Detect which cell encompasses the target text, then output its [X, Y] center coordinate. 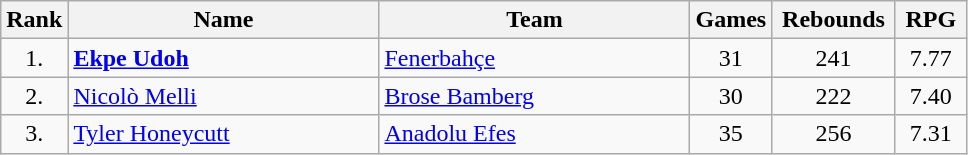
3. [34, 134]
222 [834, 96]
35 [731, 134]
Games [731, 20]
Brose Bamberg [534, 96]
Name [224, 20]
Fenerbahçe [534, 58]
30 [731, 96]
241 [834, 58]
2. [34, 96]
256 [834, 134]
31 [731, 58]
1. [34, 58]
RPG [930, 20]
Tyler Honeycutt [224, 134]
Ekpe Udoh [224, 58]
7.77 [930, 58]
Rebounds [834, 20]
Nicolò Melli [224, 96]
Team [534, 20]
7.31 [930, 134]
Anadolu Efes [534, 134]
Rank [34, 20]
7.40 [930, 96]
